Return (X, Y) of the center of cell containing provided text 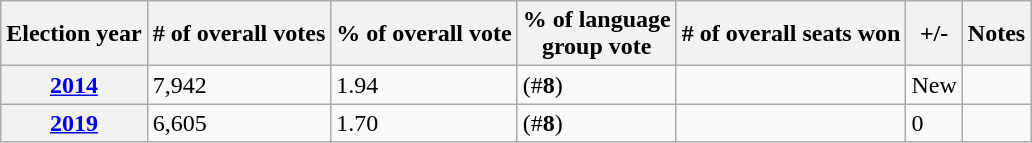
6,605 (239, 123)
# of overall votes (239, 34)
7,942 (239, 85)
+/- (934, 34)
Election year (74, 34)
% of languagegroup vote (596, 34)
% of overall vote (424, 34)
1.70 (424, 123)
2019 (74, 123)
New (934, 85)
Notes (996, 34)
# of overall seats won (791, 34)
2014 (74, 85)
0 (934, 123)
1.94 (424, 85)
